Detect which cell encompasses the target text, then output its [x, y] center coordinate. 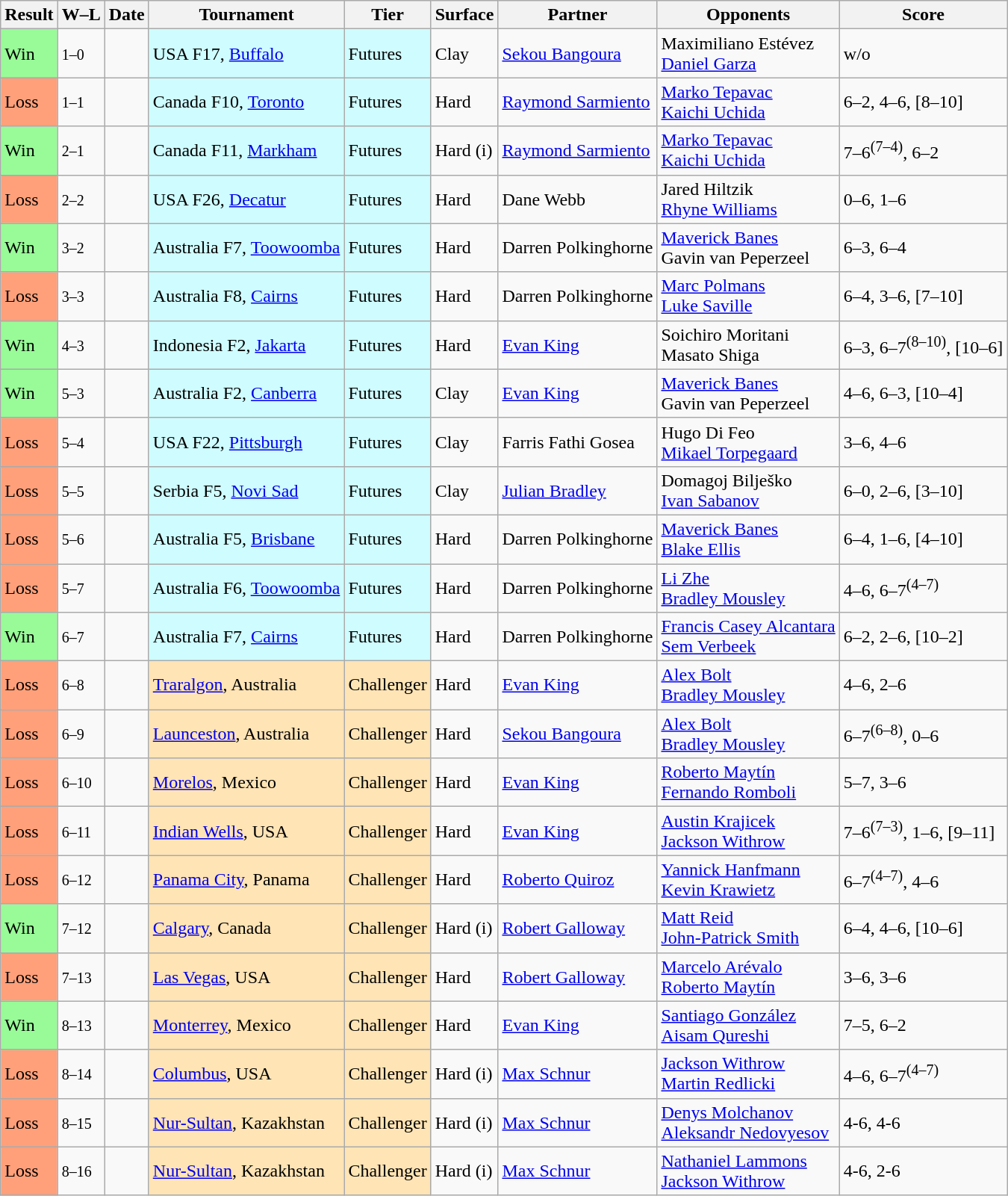
Date [127, 15]
Maximiliano Estévez Daniel Garza [748, 54]
6–8 [81, 686]
6–0, 2–6, [3–10] [923, 490]
7–13 [81, 977]
3–6, 3–6 [923, 977]
Opponents [748, 15]
5–4 [81, 442]
Marcelo Arévalo Roberto Maytín [748, 977]
Australia F7, Cairns [246, 636]
4-6, 2-6 [923, 1171]
Soichiro Moritani Masato Shiga [748, 345]
Australia F2, Canberra [246, 393]
5–7, 3–6 [923, 783]
6–7 [81, 636]
6–4, 3–6, [7–10] [923, 296]
3–6, 4–6 [923, 442]
6–4, 4–6, [10–6] [923, 928]
Columbus, USA [246, 1074]
Domagoj Bilješko Ivan Sabanov [748, 490]
w/o [923, 54]
6–4, 1–6, [4–10] [923, 539]
USA F26, Decatur [246, 199]
Traralgon, Australia [246, 686]
8–15 [81, 1122]
5–5 [81, 490]
3–2 [81, 248]
2–2 [81, 199]
7–5, 6–2 [923, 1025]
6–2, 2–6, [10–2] [923, 636]
Launceston, Australia [246, 734]
Tournament [246, 15]
Jackson Withrow Martin Redlicki [748, 1074]
Australia F7, Toowoomba [246, 248]
Jared Hiltzik Rhyne Williams [748, 199]
7–6(7–4), 6–2 [923, 151]
Julian Bradley [578, 490]
3–3 [81, 296]
Las Vegas, USA [246, 977]
6–10 [81, 783]
4–3 [81, 345]
Panama City, Panama [246, 880]
8–14 [81, 1074]
6–3, 6–7(8–10), [10–6] [923, 345]
USA F22, Pittsburgh [246, 442]
8–13 [81, 1025]
Australia F5, Brisbane [246, 539]
W–L [81, 15]
Calgary, Canada [246, 928]
Surface [464, 15]
Serbia F5, Novi Sad [246, 490]
Canada F10, Toronto [246, 102]
5–6 [81, 539]
Monterrey, Mexico [246, 1025]
Partner [578, 15]
0–6, 1–6 [923, 199]
6–12 [81, 880]
6–9 [81, 734]
Result [29, 15]
Dane Webb [578, 199]
Denys Molchanov Aleksandr Nedovyesov [748, 1122]
Hugo Di Feo Mikael Torpegaard [748, 442]
Indonesia F2, Jakarta [246, 345]
6–2, 4–6, [8–10] [923, 102]
Canada F11, Markham [246, 151]
6–3, 6–4 [923, 248]
Maverick Banes Blake Ellis [748, 539]
8–16 [81, 1171]
4–6, 6–3, [10–4] [923, 393]
4-6, 4-6 [923, 1122]
6–7(4–7), 4–6 [923, 880]
Australia F8, Cairns [246, 296]
4–6, 2–6 [923, 686]
Tier [388, 15]
Nathaniel Lammons Jackson Withrow [748, 1171]
Roberto Maytín Fernando Romboli [748, 783]
5–3 [81, 393]
Marc Polmans Luke Saville [748, 296]
7–12 [81, 928]
Li Zhe Bradley Mousley [748, 587]
Morelos, Mexico [246, 783]
Yannick Hanfmann Kevin Krawietz [748, 880]
6–11 [81, 831]
Indian Wells, USA [246, 831]
Australia F6, Toowoomba [246, 587]
7–6(7–3), 1–6, [9–11] [923, 831]
USA F17, Buffalo [246, 54]
1–0 [81, 54]
2–1 [81, 151]
1–1 [81, 102]
Score [923, 15]
6–7(6–8), 0–6 [923, 734]
Farris Fathi Gosea [578, 442]
Santiago González Aisam Qureshi [748, 1025]
5–7 [81, 587]
Francis Casey Alcantara Sem Verbeek [748, 636]
Matt Reid John-Patrick Smith [748, 928]
Austin Krajicek Jackson Withrow [748, 831]
Roberto Quiroz [578, 880]
